Find where the given text appears and provide that cell's center as [X, Y] coordinate. 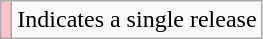
Indicates a single release [137, 20]
